Output the (X, Y) coordinate of the center of the cell containing the given text.  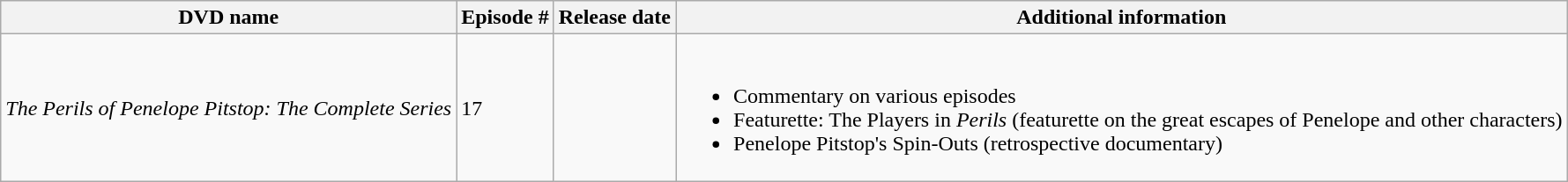
17 (505, 107)
Release date (614, 18)
Additional information (1122, 18)
DVD name (229, 18)
Episode # (505, 18)
The Perils of Penelope Pitstop: The Complete Series (229, 107)
